Scan for the cell matching the given text and deliver its (X, Y) coordinate at center. 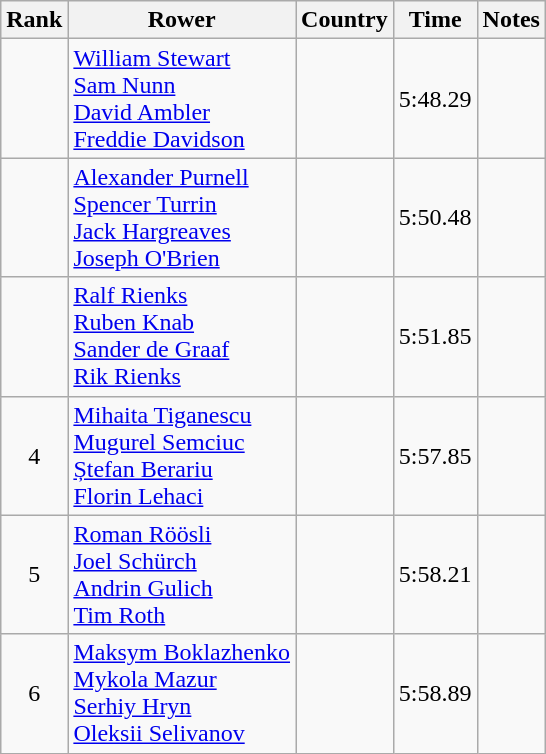
Roman RöösliJoel SchürchAndrin GulichTim Roth (182, 574)
Time (435, 20)
Mihaita TiganescuMugurel SemciucȘtefan BerariuFlorin Lehaci (182, 456)
Alexander PurnellSpencer TurrinJack HargreavesJoseph O'Brien (182, 218)
Ralf RienksRuben KnabSander de GraafRik Rienks (182, 336)
Rower (182, 20)
5:48.29 (435, 98)
5:51.85 (435, 336)
Rank (34, 20)
5:57.85 (435, 456)
4 (34, 456)
Country (345, 20)
5:58.89 (435, 694)
6 (34, 694)
William StewartSam NunnDavid AmblerFreddie Davidson (182, 98)
Maksym BoklazhenkoMykola MazurSerhiy HrynOleksii Selivanov (182, 694)
5:50.48 (435, 218)
5 (34, 574)
Notes (511, 20)
5:58.21 (435, 574)
